Identify which cell holds the provided text, then report its (X, Y) central coordinate. 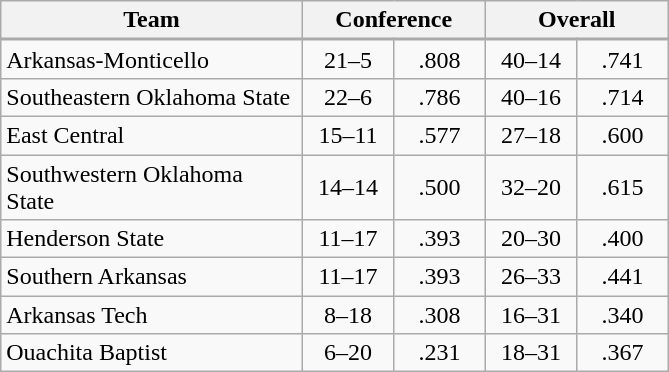
.600 (623, 135)
Overall (576, 20)
.577 (440, 135)
40–16 (531, 97)
14–14 (348, 186)
.808 (440, 59)
.500 (440, 186)
26–33 (531, 277)
6–20 (348, 353)
.367 (623, 353)
21–5 (348, 59)
Team (152, 20)
.308 (440, 315)
.400 (623, 239)
15–11 (348, 135)
.714 (623, 97)
Conference (394, 20)
20–30 (531, 239)
.340 (623, 315)
Arkansas Tech (152, 315)
40–14 (531, 59)
Southeastern Oklahoma State (152, 97)
.615 (623, 186)
27–18 (531, 135)
East Central (152, 135)
.786 (440, 97)
22–6 (348, 97)
.441 (623, 277)
Arkansas-Monticello (152, 59)
Southern Arkansas (152, 277)
Southwestern Oklahoma State (152, 186)
8–18 (348, 315)
.741 (623, 59)
Henderson State (152, 239)
.231 (440, 353)
18–31 (531, 353)
Ouachita Baptist (152, 353)
32–20 (531, 186)
16–31 (531, 315)
